From the cell containing the given text, extract its center point as [X, Y] coordinate. 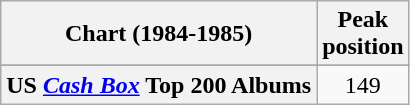
US Cash Box Top 200 Albums [159, 85]
Chart (1984-1985) [159, 34]
149 [363, 85]
Peakposition [363, 34]
